Extract the [x, y] coordinate from the center of the cell holding the provided text.  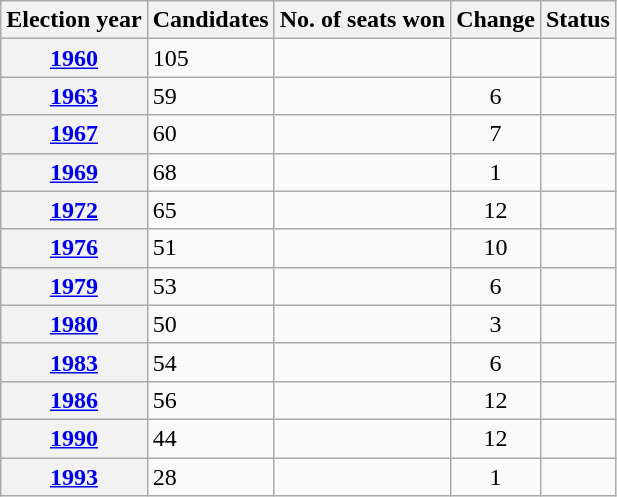
68 [210, 172]
56 [210, 400]
7 [496, 134]
1983 [74, 362]
1967 [74, 134]
3 [496, 324]
54 [210, 362]
1980 [74, 324]
105 [210, 58]
Change [496, 20]
59 [210, 96]
1969 [74, 172]
Election year [74, 20]
1986 [74, 400]
65 [210, 210]
1972 [74, 210]
60 [210, 134]
No. of seats won [362, 20]
44 [210, 438]
1990 [74, 438]
50 [210, 324]
1993 [74, 477]
Candidates [210, 20]
10 [496, 248]
28 [210, 477]
Status [578, 20]
51 [210, 248]
1979 [74, 286]
1960 [74, 58]
53 [210, 286]
1963 [74, 96]
1976 [74, 248]
